Provide the [x, y] coordinate of the cell's center where the given text is located.  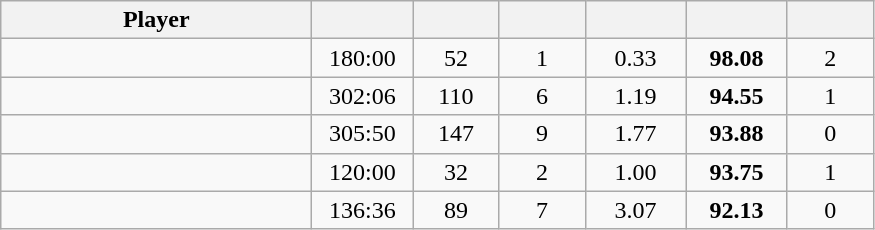
32 [456, 172]
1.19 [636, 96]
110 [456, 96]
98.08 [736, 58]
302:06 [362, 96]
3.07 [636, 210]
92.13 [736, 210]
147 [456, 134]
1.00 [636, 172]
93.75 [736, 172]
7 [542, 210]
136:36 [362, 210]
0.33 [636, 58]
89 [456, 210]
94.55 [736, 96]
305:50 [362, 134]
1.77 [636, 134]
6 [542, 96]
180:00 [362, 58]
120:00 [362, 172]
Player [156, 20]
52 [456, 58]
93.88 [736, 134]
9 [542, 134]
